Return [X, Y] of the center of cell containing provided text 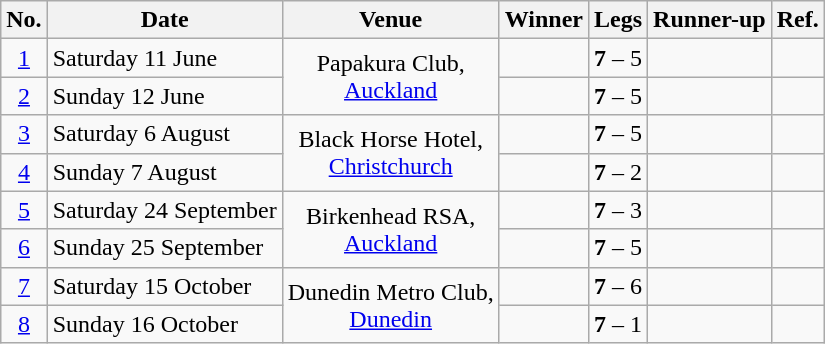
Sunday 25 September [164, 248]
Runner-up [710, 20]
7 – 2 [618, 172]
Ref. [798, 20]
Saturday 6 August [164, 134]
Venue [390, 20]
Sunday 7 August [164, 172]
No. [24, 20]
Dunedin Metro Club, Dunedin [390, 305]
Legs [618, 20]
Saturday 24 September [164, 210]
Black Horse Hotel, Christchurch [390, 153]
Saturday 11 June [164, 58]
3 [24, 134]
7 – 3 [618, 210]
Sunday 12 June [164, 96]
Saturday 15 October [164, 286]
6 [24, 248]
Winner [544, 20]
7 [24, 286]
5 [24, 210]
7 – 1 [618, 324]
4 [24, 172]
Birkenhead RSA, Auckland [390, 229]
7 – 6 [618, 286]
Date [164, 20]
Papakura Club, Auckland [390, 77]
2 [24, 96]
1 [24, 58]
Sunday 16 October [164, 324]
8 [24, 324]
